Provide the [X, Y] coordinate of the cell's center where the given text is located.  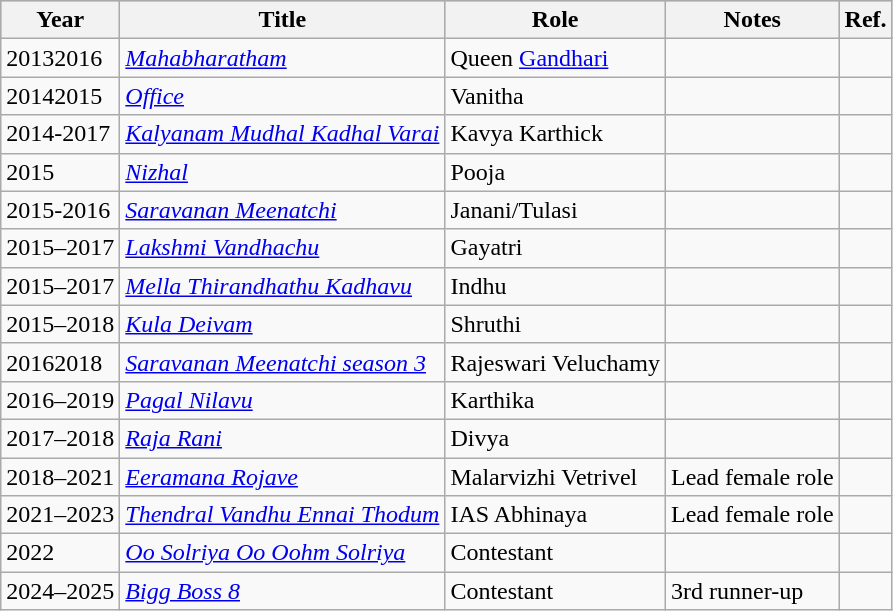
2015–2018 [60, 324]
Mahabharatham [282, 58]
Kula Deivam [282, 324]
Bigg Boss 8 [282, 591]
Nizhal [282, 172]
Karthika [556, 400]
2018–2021 [60, 477]
Thendral Vandhu Ennai Thodum [282, 515]
Role [556, 20]
Mella Thirandhathu Kadhavu [282, 286]
Shruthi [556, 324]
2016–2019 [60, 400]
Gayatri [556, 248]
Year [60, 20]
Pagal Nilavu [282, 400]
Malarvizhi Vetrivel [556, 477]
Saravanan Meenatchi season 3 [282, 362]
2021–2023 [60, 515]
2017–2018 [60, 438]
2022 [60, 553]
Saravanan Meenatchi [282, 210]
Notes [752, 20]
20132016 [60, 58]
Eeramana Rojave [282, 477]
Indhu [556, 286]
Pooja [556, 172]
20142015 [60, 96]
2014-2017 [60, 134]
Kalyanam Mudhal Kadhal Varai [282, 134]
Raja Rani [282, 438]
2015 [60, 172]
Oo Solriya Oo Oohm Solriya [282, 553]
2024–2025 [60, 591]
Vanitha [556, 96]
Title [282, 20]
Kavya Karthick [556, 134]
Janani/Tulasi [556, 210]
Rajeswari Veluchamy [556, 362]
2015-2016 [60, 210]
3rd runner-up [752, 591]
Queen Gandhari [556, 58]
20162018 [60, 362]
Office [282, 96]
Divya [556, 438]
IAS Abhinaya [556, 515]
Lakshmi Vandhachu [282, 248]
Ref. [866, 20]
